Output the [x, y] coordinate of the center of the cell containing the given text.  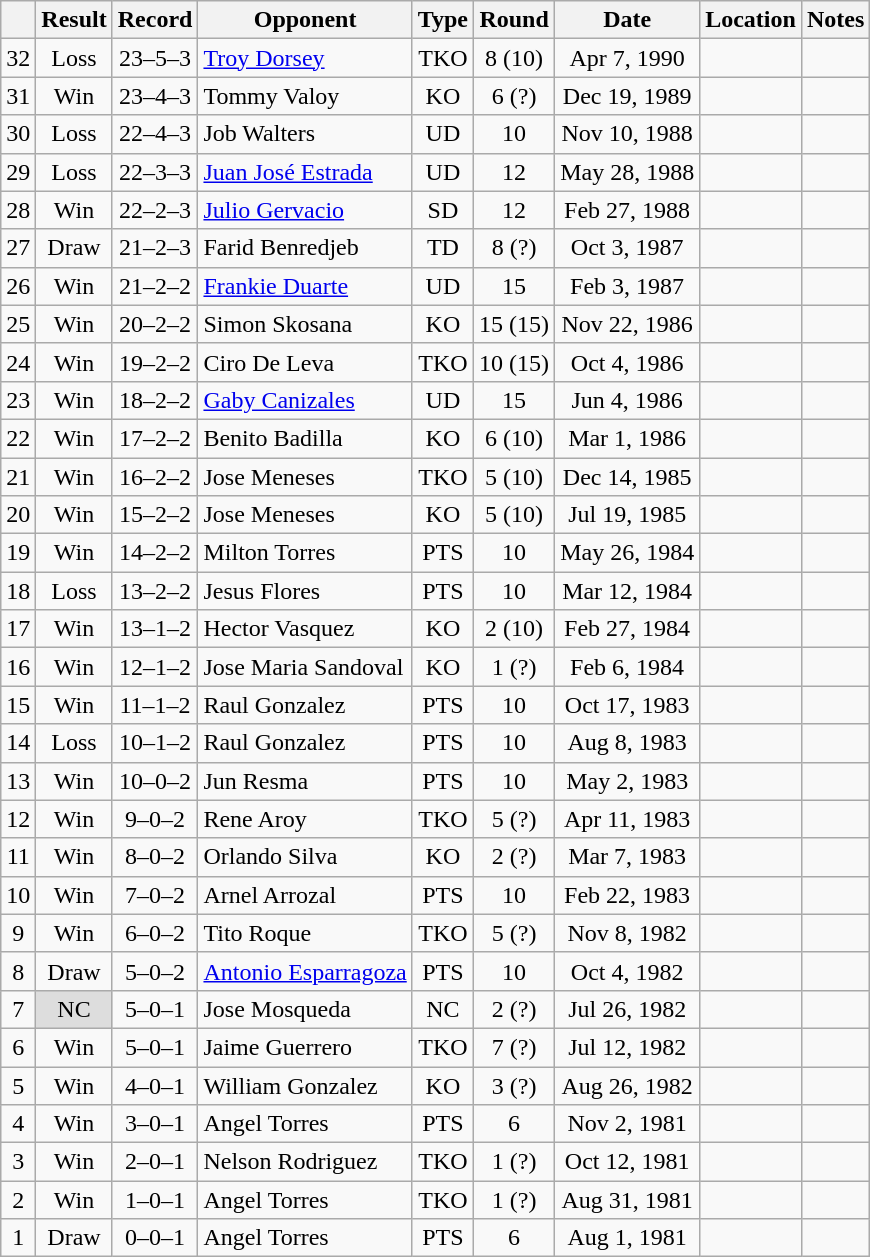
2 (10) [514, 629]
Apr 7, 1990 [628, 58]
20 [18, 515]
Oct 4, 1986 [628, 362]
7–0–2 [155, 895]
Feb 27, 1988 [628, 210]
30 [18, 134]
Notes [835, 20]
SD [442, 210]
Nov 22, 1986 [628, 324]
8 (?) [514, 248]
Jul 19, 1985 [628, 515]
12–1–2 [155, 667]
18 [18, 591]
7 (?) [514, 1047]
Jose Mosqueda [305, 1009]
Farid Benredjeb [305, 248]
22 [18, 438]
Jesus Flores [305, 591]
Date [628, 20]
Record [155, 20]
May 2, 1983 [628, 781]
21–2–2 [155, 286]
Jul 12, 1982 [628, 1047]
26 [18, 286]
9 [18, 933]
21–2–3 [155, 248]
Nelson Rodriguez [305, 1162]
4–0–1 [155, 1085]
Mar 12, 1984 [628, 591]
Round [514, 20]
2–0–1 [155, 1162]
13–1–2 [155, 629]
8 (10) [514, 58]
Aug 8, 1983 [628, 743]
28 [18, 210]
Simon Skosana [305, 324]
Nov 8, 1982 [628, 933]
Aug 26, 1982 [628, 1085]
13–2–2 [155, 591]
3–0–1 [155, 1124]
16 [18, 667]
14 [18, 743]
Julio Gervacio [305, 210]
Job Walters [305, 134]
Mar 1, 1986 [628, 438]
Rene Aroy [305, 819]
20–2–2 [155, 324]
6 (?) [514, 96]
13 [18, 781]
0–0–1 [155, 1238]
10–1–2 [155, 743]
Tommy Valoy [305, 96]
Type [442, 20]
Feb 22, 1983 [628, 895]
7 [18, 1009]
Dec 19, 1989 [628, 96]
Oct 17, 1983 [628, 705]
5–0–2 [155, 971]
May 28, 1988 [628, 172]
11–1–2 [155, 705]
Antonio Esparragoza [305, 971]
5 [18, 1085]
Opponent [305, 20]
Feb 27, 1984 [628, 629]
17 [18, 629]
TD [442, 248]
Oct 12, 1981 [628, 1162]
22–3–3 [155, 172]
Frankie Duarte [305, 286]
Jun 4, 1986 [628, 400]
Arnel Arrozal [305, 895]
6 (10) [514, 438]
William Gonzalez [305, 1085]
Milton Torres [305, 553]
Oct 4, 1982 [628, 971]
23 [18, 400]
18–2–2 [155, 400]
31 [18, 96]
Aug 1, 1981 [628, 1238]
Juan José Estrada [305, 172]
21 [18, 477]
Result [74, 20]
23–4–3 [155, 96]
Apr 11, 1983 [628, 819]
27 [18, 248]
10 (15) [514, 362]
16–2–2 [155, 477]
Nov 2, 1981 [628, 1124]
15–2–2 [155, 515]
24 [18, 362]
3 [18, 1162]
Mar 7, 1983 [628, 857]
11 [18, 857]
Benito Badilla [305, 438]
Troy Dorsey [305, 58]
25 [18, 324]
3 (?) [514, 1085]
Jun Resma [305, 781]
6–0–2 [155, 933]
19 [18, 553]
22–4–3 [155, 134]
8–0–2 [155, 857]
14–2–2 [155, 553]
8 [18, 971]
19–2–2 [155, 362]
9–0–2 [155, 819]
Ciro De Leva [305, 362]
Jul 26, 1982 [628, 1009]
Feb 6, 1984 [628, 667]
Hector Vasquez [305, 629]
29 [18, 172]
Tito Roque [305, 933]
17–2–2 [155, 438]
Dec 14, 1985 [628, 477]
Nov 10, 1988 [628, 134]
Gaby Canizales [305, 400]
2 [18, 1200]
May 26, 1984 [628, 553]
4 [18, 1124]
Oct 3, 1987 [628, 248]
10–0–2 [155, 781]
1 [18, 1238]
Location [751, 20]
Orlando Silva [305, 857]
Jaime Guerrero [305, 1047]
23–5–3 [155, 58]
22–2–3 [155, 210]
Feb 3, 1987 [628, 286]
15 (15) [514, 324]
Aug 31, 1981 [628, 1200]
Jose Maria Sandoval [305, 667]
1–0–1 [155, 1200]
32 [18, 58]
